Scan for the cell matching the given text and deliver its [x, y] coordinate at center. 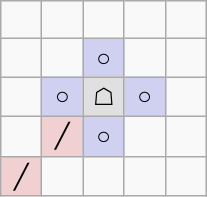
☖ [104, 97]
